Pinpoint the cell where the given text exists, returning its [X, Y] midpoint coordinate. 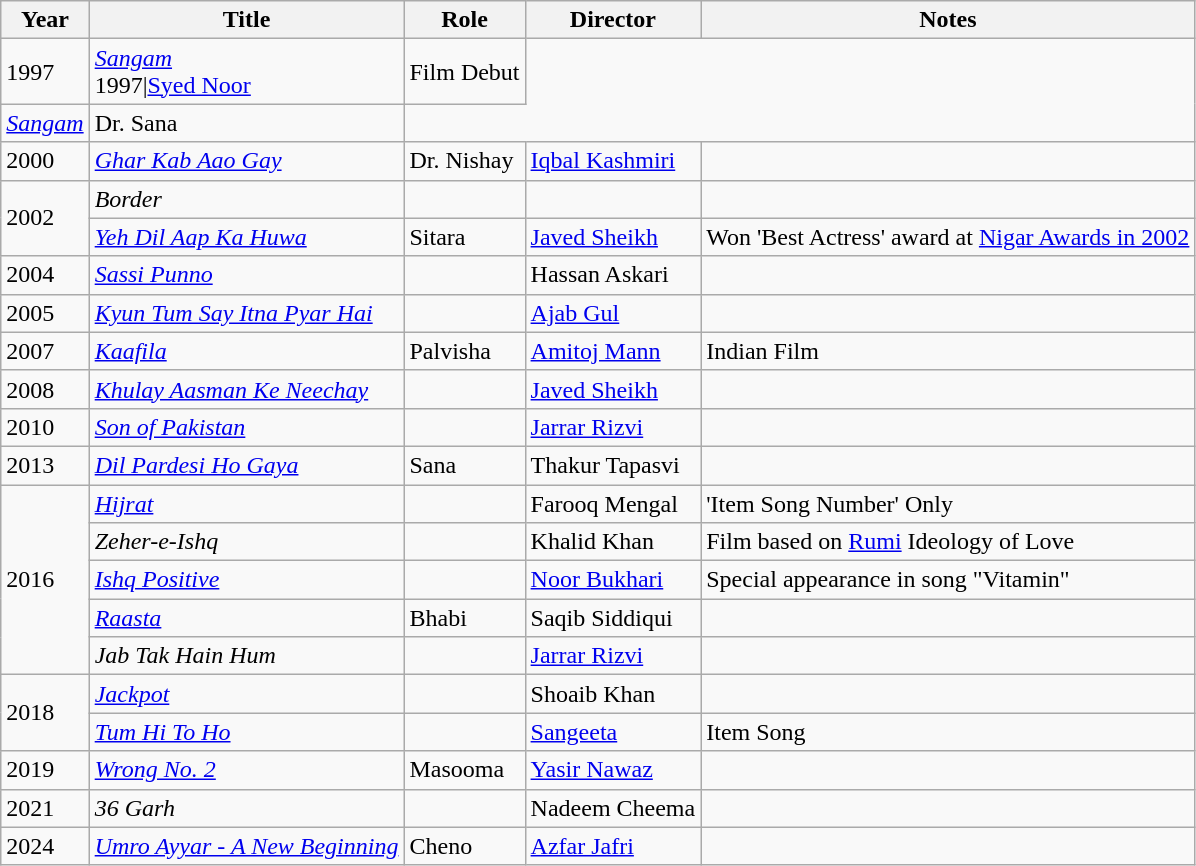
Umro Ayyar - A New Beginning [246, 846]
Thakur Tapasvi [613, 465]
Cheno [464, 846]
Indian Film [948, 351]
Yeh Dil Aap Ka Huwa [246, 237]
Jackpot [246, 694]
Noor Bukhari [613, 580]
Sitara [464, 237]
1997 [45, 72]
2008 [45, 389]
2004 [45, 275]
2005 [45, 313]
Dil Pardesi Ho Gaya [246, 465]
Amitoj Mann [613, 351]
Zeher-e-Ishq [246, 542]
36 Garh [246, 808]
Hassan Askari [613, 275]
2019 [45, 770]
2000 [45, 161]
Ishq Positive [246, 580]
Year [45, 20]
Palvisha [464, 351]
2024 [45, 846]
Nadeem Cheema [613, 808]
Film Debut [464, 72]
Director [613, 20]
Bhabi [464, 618]
Hijrat [246, 503]
2013 [45, 465]
Role [464, 20]
'Item Song Number' Only [948, 503]
Farooq Mengal [613, 503]
Kyun Tum Say Itna Pyar Hai [246, 313]
Raasta [246, 618]
2021 [45, 808]
Sangam [45, 123]
Sangeeta [613, 732]
Sassi Punno [246, 275]
Sangam1997|Syed Noor [246, 72]
Notes [948, 20]
2018 [45, 713]
Won 'Best Actress' award at Nigar Awards in 2002 [948, 237]
Azfar Jafri [613, 846]
Shoaib Khan [613, 694]
Special appearance in song "Vitamin" [948, 580]
Border [246, 199]
Khalid Khan [613, 542]
Item Song [948, 732]
2010 [45, 427]
Dr. Sana [246, 123]
Ajab Gul [613, 313]
Kaafila [246, 351]
2016 [45, 579]
Tum Hi To Ho [246, 732]
Wrong No. 2 [246, 770]
Iqbal Kashmiri [613, 161]
2007 [45, 351]
Jab Tak Hain Hum [246, 656]
2002 [45, 218]
Title [246, 20]
Ghar Kab Aao Gay [246, 161]
Masooma [464, 770]
Sana [464, 465]
Dr. Nishay [464, 161]
Khulay Aasman Ke Neechay [246, 389]
Film based on Rumi Ideology of Love [948, 542]
Saqib Siddiqui [613, 618]
Son of Pakistan [246, 427]
Yasir Nawaz [613, 770]
